From the cell containing the given text, extract its center point as (X, Y) coordinate. 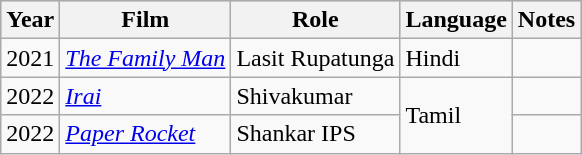
Irai (146, 96)
The Family Man (146, 58)
Film (146, 20)
Tamil (456, 115)
Paper Rocket (146, 134)
Shivakumar (316, 96)
Shankar IPS (316, 134)
Role (316, 20)
Year (30, 20)
2021 (30, 58)
Lasit Rupatunga (316, 58)
Hindi (456, 58)
Language (456, 20)
Notes (546, 20)
